Search for the cell housing the specified text and yield its (X, Y) center coordinate. 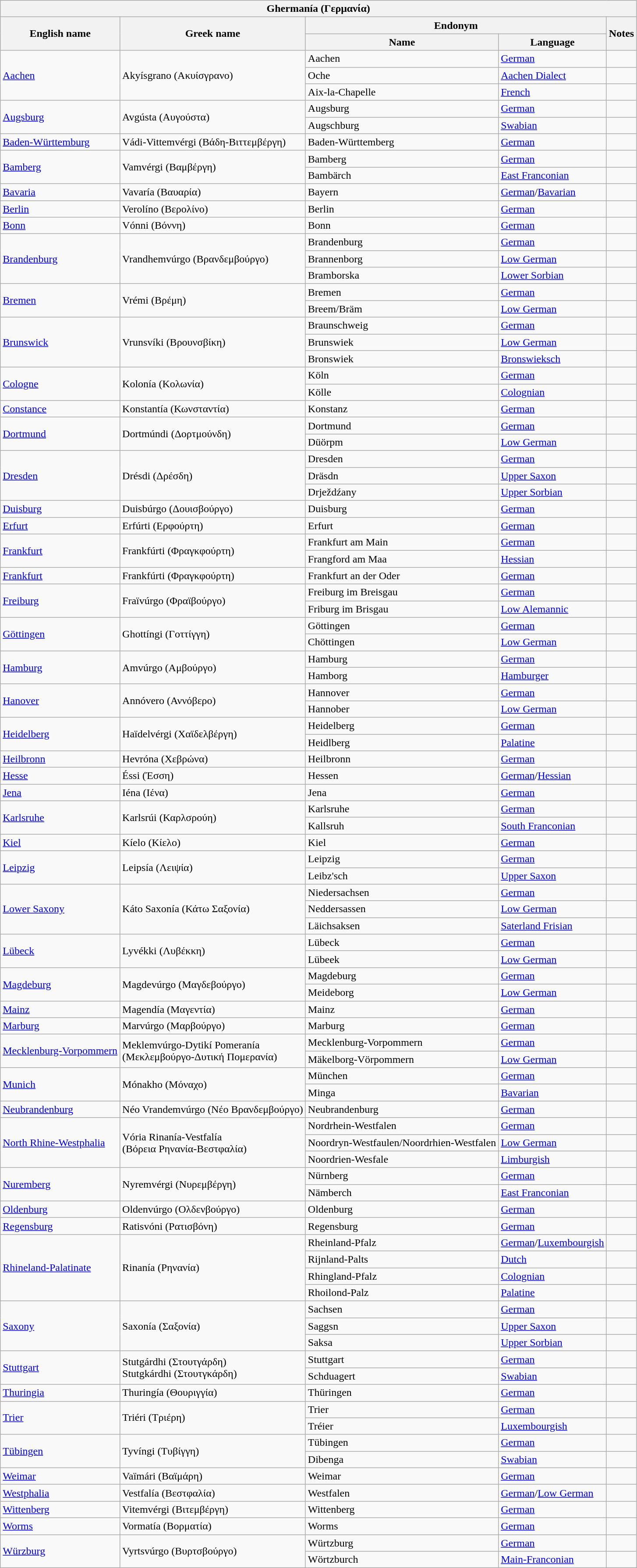
Freiburg im Breisgau (402, 592)
Lübeek (402, 959)
Triéri (Τριέρη) (213, 1418)
Éssi (Έσση) (213, 776)
Köln (402, 375)
German/Luxembourgish (553, 1242)
Tyvíngi (Τυβίγγη) (213, 1451)
Niedersachsen (402, 892)
Hevróna (Χεβρώνα) (213, 759)
Rhoilond-Palz (402, 1293)
Lower Sorbian (553, 276)
Néo Vrandemvúrgo (Νέο Βρανδεμβούργο) (213, 1109)
Dräsdn (402, 475)
Frangford am Maa (402, 559)
Saxony (60, 1326)
Vamvérgi (Βαμβέργη) (213, 167)
Konstantía (Κωνσταντία) (213, 409)
Augschburg (402, 125)
Main-Franconian (553, 1560)
German/Hessian (553, 776)
Vádi-Vittemvérgi (Βάδη-Βιττεμβέργη) (213, 142)
Noordryn-Westfaulen/Noordrhien-Westfalen (402, 1143)
Brunswick (60, 342)
Lower Saxony (60, 909)
Hessen (402, 776)
Vónni (Βόννη) (213, 226)
Fraïvúrgo (Φραϊβούργο) (213, 601)
French (553, 92)
Sachsen (402, 1310)
Rinanía (Ρηνανία) (213, 1267)
Avgústa (Αυγούστα) (213, 117)
Cologne (60, 384)
Freiburg (60, 601)
Lyvékki (Λυβέκκη) (213, 951)
Notes (621, 34)
Westphalia (60, 1493)
Saggsn (402, 1326)
Brannenborg (402, 259)
Ghottíngi (Γοττίγγη) (213, 634)
Baden-Württemburg (60, 142)
Bayern (402, 192)
Mäkelborg-Vörpommern (402, 1059)
Oldenvúrgo (Ολδενβούργο) (213, 1209)
Oche (402, 75)
Leipsía (Λειψία) (213, 867)
Aix-la-Chapelle (402, 92)
Nordrhein-Westfalen (402, 1126)
Ratisvóni (Ρατισβόνη) (213, 1226)
Nuremberg (60, 1184)
Hamburger (553, 676)
Baden-Württemberg (402, 142)
Bramborska (402, 276)
Haïdelvérgi (Χαϊδελβέργη) (213, 734)
Magdevúrgo (Μαγδεβούργο) (213, 984)
Vrémi (Βρέμη) (213, 301)
German/Low German (553, 1493)
Breem/Bräm (402, 309)
Erfúrti (Ερφούρτη) (213, 526)
South Franconian (553, 826)
Mónakho (Μόναχο) (213, 1084)
Thuringia (60, 1393)
Neddersassen (402, 909)
Würzburg (60, 1551)
Saksa (402, 1343)
Káto Saxonía (Κάτω Σαξονία) (213, 909)
Heidlberg (402, 743)
Limburgish (553, 1159)
Kallsruh (402, 826)
Tréier (402, 1426)
Kölle (402, 392)
Endonym (456, 25)
Hesse (60, 776)
Vaïmári (Βαϊμάρη) (213, 1476)
Dutch (553, 1259)
Rhingland-Pfalz (402, 1276)
Ghermanía (Γερμανία) (318, 9)
Iéna (Ιένα) (213, 793)
Vrunsvíki (Βρουνσβίκη) (213, 342)
Saterland Frisian (553, 926)
Minga (402, 1093)
Rheinland-Pfalz (402, 1242)
Marvúrgo (Μαρβούργο) (213, 1026)
Kolonía (Κολωνία) (213, 384)
Greek name (213, 34)
Duisbúrgo (Δουισβούργο) (213, 509)
Konstanz (402, 409)
Braunschweig (402, 326)
Brunswiek (402, 342)
Stutgárdhi (Στουτγάρδη) Stutgkárdhi (Στουτγκάρδη) (213, 1368)
Munich (60, 1084)
Language (553, 42)
Hannover (402, 692)
Luxembourgish (553, 1426)
Karlsrúi (Καρλσρούη) (213, 818)
English name (60, 34)
Nürnberg (402, 1176)
Frankfurt an der Oder (402, 576)
Bavaria (60, 192)
German/Bavarian (553, 192)
Bambärch (402, 175)
Dibenga (402, 1459)
Thüringen (402, 1393)
Bronswiek (402, 359)
Vormatía (Βορματία) (213, 1526)
Drésdi (Δρέσδη) (213, 475)
Vavaría (Βαυαρία) (213, 192)
Nyremvérgi (Νυρεμβέργη) (213, 1184)
Kíelo (Κίελο) (213, 842)
Constance (60, 409)
Düörpm (402, 442)
München (402, 1076)
Dortmúndi (Δορτμούνδη) (213, 434)
Saxonía (Σαξονία) (213, 1326)
Thuringía (Θουριγγία) (213, 1393)
Vestfalía (Βεστφαλία) (213, 1493)
Vrandhemvúrgo (Βρανδεμβούργο) (213, 259)
Vyrtsvúrgo (Βυρτσβούργο) (213, 1551)
Meideborg (402, 992)
Drježdźany (402, 492)
Würtzburg (402, 1543)
Magendía (Μαγεντία) (213, 1009)
Nämberch (402, 1193)
Leibz'sch (402, 876)
Bavarian (553, 1093)
Low Alemannic (553, 609)
Läichsaksen (402, 926)
Chöttingen (402, 642)
Westfalen (402, 1493)
Hamborg (402, 676)
Vitemvérgi (Βιτεμβέργη) (213, 1509)
Amvúrgo (Αμβούργο) (213, 667)
Noordrien-Wesfale (402, 1159)
Akyísgrano (Ακυίσγρανο) (213, 75)
Schduagert (402, 1376)
Bronswieksch (553, 359)
Hannober (402, 709)
Vória Rinanía-Vestfalía(Βόρεια Ρηνανία-Βεστφαλία) (213, 1143)
Aachen Dialect (553, 75)
Annóvero (Αννόβερο) (213, 701)
Wörtzburch (402, 1560)
Friburg im Brisgau (402, 609)
Hanover (60, 701)
Rhineland-Palatinate (60, 1267)
Meklemvúrgo-Dytikí Pomeranía(Μεκλεμβούργο-Δυτική Πομερανία) (213, 1051)
North Rhine-Westphalia (60, 1143)
Hessian (553, 559)
Verolíno (Βερολίνο) (213, 209)
Frankfurt am Main (402, 542)
Name (402, 42)
Rijnland-Palts (402, 1259)
